Find where the given text appears and provide that cell's center as (x, y) coordinate. 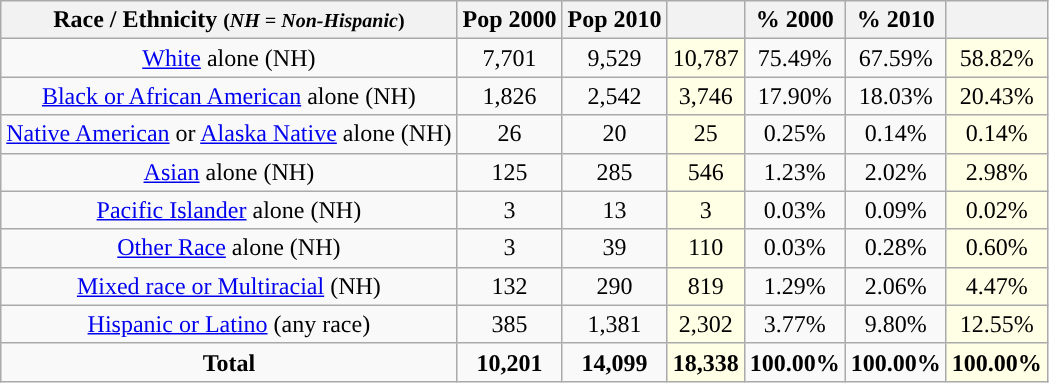
1,381 (614, 324)
3,746 (706, 96)
0.25% (794, 134)
Black or African American alone (NH) (229, 96)
285 (614, 172)
2,542 (614, 96)
58.82% (996, 58)
819 (706, 286)
10,787 (706, 58)
290 (614, 286)
132 (510, 286)
% 2000 (794, 20)
546 (706, 172)
39 (614, 248)
1.29% (794, 286)
13 (614, 210)
9.80% (896, 324)
Hispanic or Latino (any race) (229, 324)
Pop 2010 (614, 20)
2.98% (996, 172)
0.60% (996, 248)
67.59% (896, 58)
1.23% (794, 172)
26 (510, 134)
10,201 (510, 362)
14,099 (614, 362)
17.90% (794, 96)
Pacific Islander alone (NH) (229, 210)
0.28% (896, 248)
12.55% (996, 324)
18,338 (706, 362)
White alone (NH) (229, 58)
Native American or Alaska Native alone (NH) (229, 134)
25 (706, 134)
Total (229, 362)
Mixed race or Multiracial (NH) (229, 286)
2,302 (706, 324)
20 (614, 134)
0.02% (996, 210)
Race / Ethnicity (NH = Non-Hispanic) (229, 20)
0.09% (896, 210)
110 (706, 248)
3.77% (794, 324)
Asian alone (NH) (229, 172)
125 (510, 172)
Other Race alone (NH) (229, 248)
% 2010 (896, 20)
Pop 2000 (510, 20)
4.47% (996, 286)
2.02% (896, 172)
7,701 (510, 58)
75.49% (794, 58)
9,529 (614, 58)
1,826 (510, 96)
20.43% (996, 96)
2.06% (896, 286)
385 (510, 324)
18.03% (896, 96)
